Output the [x, y] coordinate of the center of the cell containing the given text.  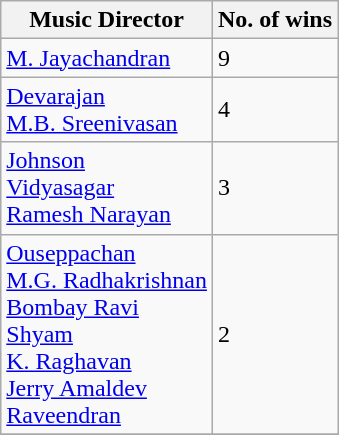
JohnsonVidyasagarRamesh Narayan [107, 188]
2 [274, 334]
DevarajanM.B. Sreenivasan [107, 110]
OuseppachanM.G. RadhakrishnanBombay RaviShyamK. RaghavanJerry AmaldevRaveendran [107, 334]
9 [274, 58]
M. Jayachandran [107, 58]
No. of wins [274, 20]
4 [274, 110]
Music Director [107, 20]
3 [274, 188]
